Pinpoint the cell where the given text exists, returning its [X, Y] midpoint coordinate. 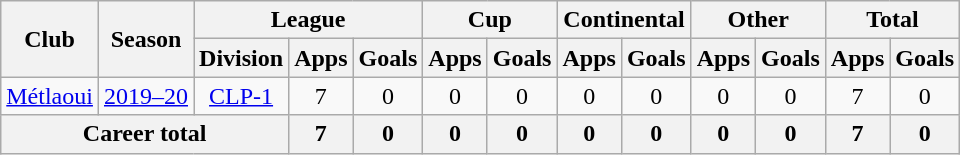
Season [146, 39]
League [308, 20]
Career total [145, 134]
Métlaoui [50, 96]
Continental [624, 20]
Club [50, 39]
CLP-1 [242, 96]
Total [892, 20]
Division [242, 58]
Other [758, 20]
2019–20 [146, 96]
Cup [490, 20]
